Identify which cell holds the provided text, then report its [x, y] central coordinate. 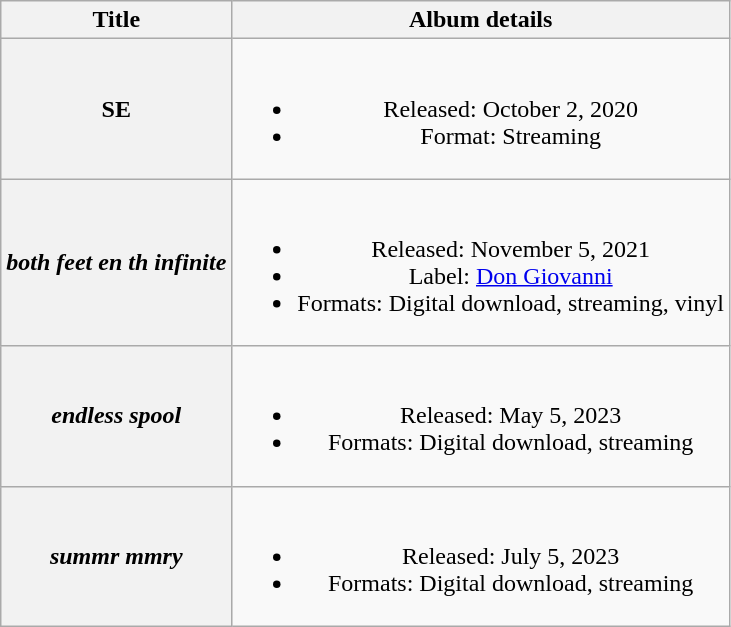
Released: July 5, 2023Formats: Digital download, streaming [481, 556]
Album details [481, 20]
Released: October 2, 2020Format: Streaming [481, 109]
Title [116, 20]
summr mmry [116, 556]
SE [116, 109]
Released: November 5, 2021Label: Don GiovanniFormats: Digital download, streaming, vinyl [481, 262]
endless spool [116, 416]
both feet en th infinite [116, 262]
Released: May 5, 2023Formats: Digital download, streaming [481, 416]
